Return the (x, y) coordinate for the center point of the cell that contains the specified text.  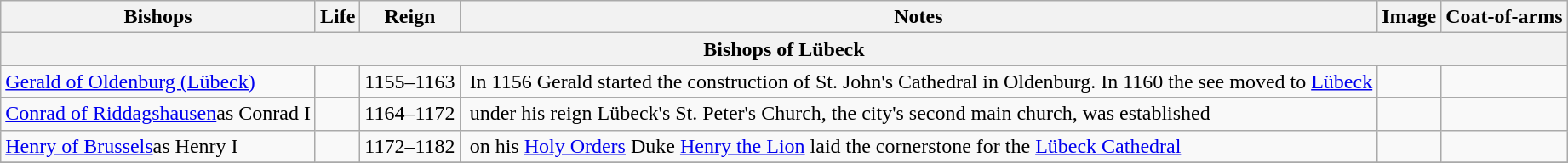
under his reign Lübeck's St. Peter's Church, the city's second main church, was established (918, 114)
Reign (410, 17)
Bishops of Lübeck (784, 49)
1155–1163 (410, 81)
Conrad of Riddagshausenas Conrad I (158, 114)
1164–1172 (410, 114)
Notes (918, 17)
on his Holy Orders Duke Henry the Lion laid the cornerstone for the Lübeck Cathedral (918, 146)
In 1156 Gerald started the construction of St. John's Cathedral in Oldenburg. In 1160 the see moved to Lübeck (918, 81)
Image (1410, 17)
Henry of Brusselsas Henry I (158, 146)
Gerald of Oldenburg (Lübeck) (158, 81)
1172–1182 (410, 146)
Coat-of-arms (1504, 17)
Life (337, 17)
Bishops (158, 17)
